Output the [X, Y] coordinate of the center of the cell containing the given text.  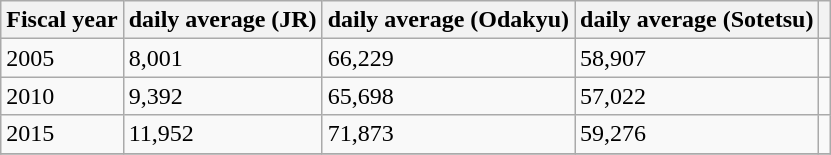
Fiscal year [62, 20]
2005 [62, 58]
11,952 [222, 134]
9,392 [222, 96]
daily average (Odakyu) [448, 20]
daily average (JR) [222, 20]
59,276 [697, 134]
8,001 [222, 58]
71,873 [448, 134]
58,907 [697, 58]
2015 [62, 134]
57,022 [697, 96]
65,698 [448, 96]
daily average (Sotetsu) [697, 20]
66,229 [448, 58]
2010 [62, 96]
